Detect which cell encompasses the target text, then output its [X, Y] center coordinate. 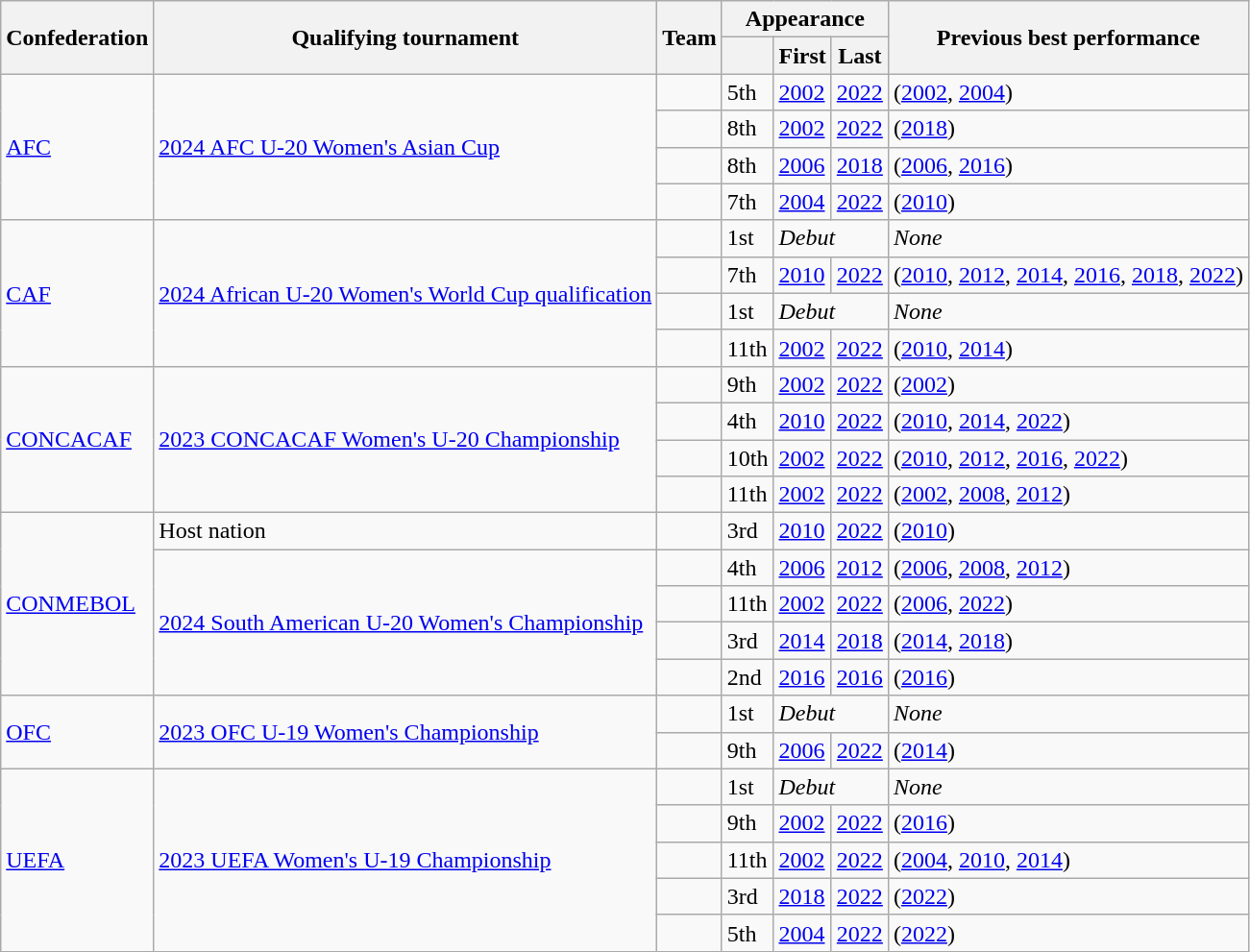
Team [690, 37]
UEFA [77, 860]
2023 CONCACAF Women's U-20 Championship [405, 439]
CONCACAF [77, 439]
10th [748, 458]
OFC [77, 732]
CONMEBOL [77, 604]
(2010, 2012, 2014, 2016, 2018, 2022) [1068, 275]
(2010, 2012, 2016, 2022) [1068, 458]
First [802, 56]
(2010, 2014, 2022) [1068, 421]
Host nation [405, 531]
Previous best performance [1068, 37]
CAF [77, 293]
2023 UEFA Women's U-19 Championship [405, 860]
(2006, 2008, 2012) [1068, 568]
2024 African U-20 Women's World Cup qualification [405, 293]
Appearance [805, 19]
(2018) [1068, 129]
Confederation [77, 37]
2012 [859, 568]
(2006, 2016) [1068, 165]
2024 South American U-20 Women's Championship [405, 622]
(2010, 2014) [1068, 348]
Qualifying tournament [405, 37]
2024 AFC U-20 Women's Asian Cup [405, 147]
2014 [802, 641]
AFC [77, 147]
(2002, 2004) [1068, 92]
(2014) [1068, 750]
(2014, 2018) [1068, 641]
(2002, 2008, 2012) [1068, 495]
(2002) [1068, 384]
(2006, 2022) [1068, 604]
Last [859, 56]
2nd [748, 677]
2023 OFC U-19 Women's Championship [405, 732]
(2004, 2010, 2014) [1068, 860]
